From the cell containing the given text, extract its center point as [X, Y] coordinate. 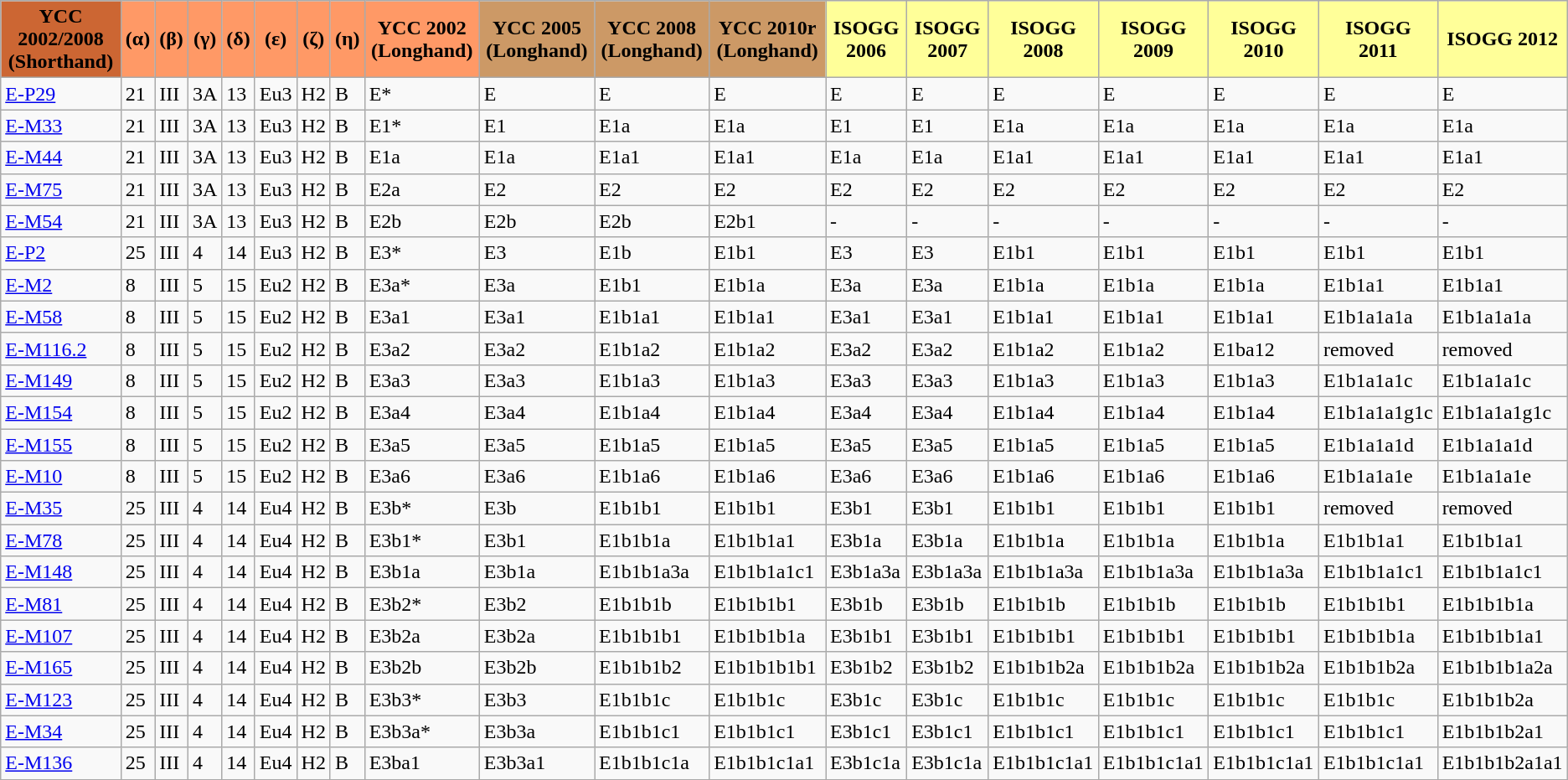
E-M107 [60, 636]
ISOGG 2008 [1044, 39]
E2a [422, 189]
E-M2 [60, 285]
E3a* [422, 285]
E1b1b1b2a1a1 [1503, 763]
(δ) [239, 39]
E-M165 [60, 668]
E-M78 [60, 540]
E-M58 [60, 317]
ISOGG 2009 [1153, 39]
ISOGG 2011 [1378, 39]
E-M33 [60, 126]
E-M149 [60, 380]
YCC 2010r (Longhand) [767, 39]
YCC 2005 (Longhand) [536, 39]
(γ) [204, 39]
(ε) [276, 39]
E3b* [422, 509]
E3b3* [422, 700]
(α) [137, 39]
E-M10 [60, 477]
E1b1b1b2a1 [1503, 731]
ISOGG 2010 [1264, 39]
YCC 2002/2008 (Shorthand) [60, 39]
E2b1 [767, 221]
E3b1* [422, 540]
ISOGG 2006 [866, 39]
E1* [422, 126]
(η) [347, 39]
E1b1b1c1a [652, 763]
E* [422, 94]
E3b3a [536, 731]
E3b2 [536, 604]
E1b1b1b2 [652, 668]
E1ba12 [1264, 349]
E3ba1 [422, 763]
YCC 2002 (Longhand) [422, 39]
E3b3 [536, 700]
(β) [172, 39]
E1b1b1b1a1 [1503, 636]
YCC 2008 (Longhand) [652, 39]
E-M75 [60, 189]
E-M35 [60, 509]
E3b3a* [422, 731]
E1b [652, 253]
E3* [422, 253]
ISOGG 2012 [1503, 39]
E-M116.2 [60, 349]
E-M81 [60, 604]
E1b1b1b1a2a [1503, 668]
E1b1b1b1b1 [767, 668]
(ζ) [313, 39]
E-M54 [60, 221]
ISOGG 2007 [948, 39]
E-P29 [60, 94]
E-M155 [60, 445]
E-P2 [60, 253]
E-M154 [60, 412]
E3b2* [422, 604]
E-M148 [60, 572]
E-M136 [60, 763]
E3b3a1 [536, 763]
E-M34 [60, 731]
E-M123 [60, 700]
E3b [536, 509]
E-M44 [60, 158]
